Detect which cell encompasses the target text, then output its (x, y) center coordinate. 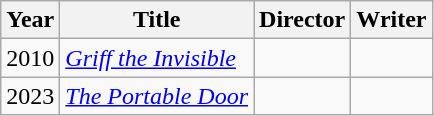
The Portable Door (157, 96)
2023 (30, 96)
Writer (392, 20)
Director (302, 20)
2010 (30, 58)
Griff the Invisible (157, 58)
Year (30, 20)
Title (157, 20)
